Identify which cell holds the provided text, then report its [x, y] central coordinate. 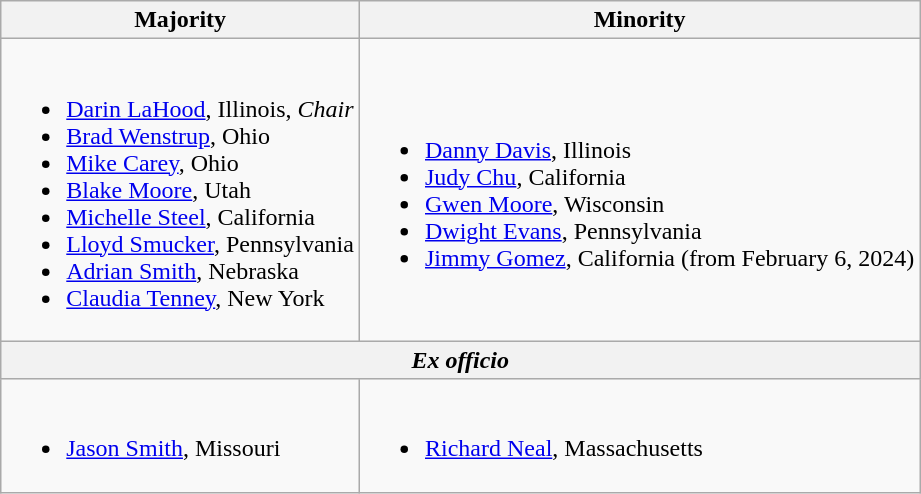
Richard Neal, Massachusetts [639, 436]
Minority [639, 20]
Ex officio [460, 360]
Danny Davis, IllinoisJudy Chu, CaliforniaGwen Moore, WisconsinDwight Evans, PennsylvaniaJimmy Gomez, California (from February 6, 2024) [639, 190]
Jason Smith, Missouri [180, 436]
Majority [180, 20]
